Determine the [X, Y] coordinate at the center of the cell enclosing the given text.  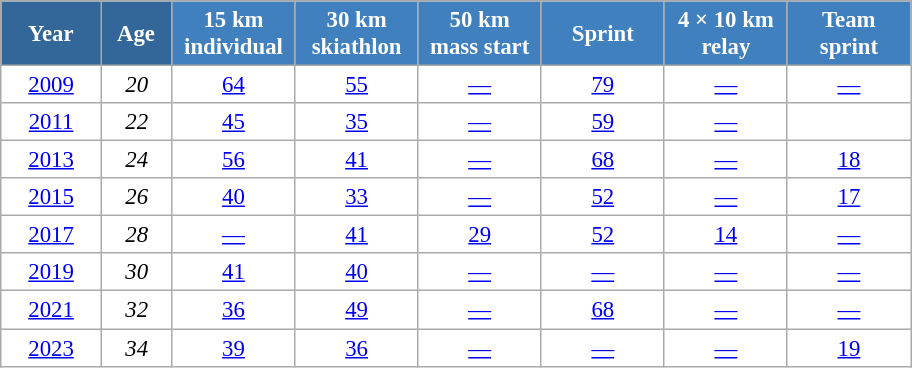
33 [356, 197]
Year [52, 34]
Sprint [602, 34]
Age [136, 34]
30 km skiathlon [356, 34]
17 [848, 197]
28 [136, 235]
2017 [52, 235]
2015 [52, 197]
32 [136, 310]
14 [726, 235]
50 km mass start [480, 34]
34 [136, 348]
59 [602, 122]
55 [356, 85]
39 [234, 348]
22 [136, 122]
24 [136, 160]
19 [848, 348]
2023 [52, 348]
20 [136, 85]
2019 [52, 273]
56 [234, 160]
Team sprint [848, 34]
2011 [52, 122]
29 [480, 235]
15 km individual [234, 34]
4 × 10 km relay [726, 34]
18 [848, 160]
2009 [52, 85]
26 [136, 197]
45 [234, 122]
79 [602, 85]
49 [356, 310]
2013 [52, 160]
2021 [52, 310]
30 [136, 273]
64 [234, 85]
35 [356, 122]
